Search for the cell housing the specified text and yield its (X, Y) center coordinate. 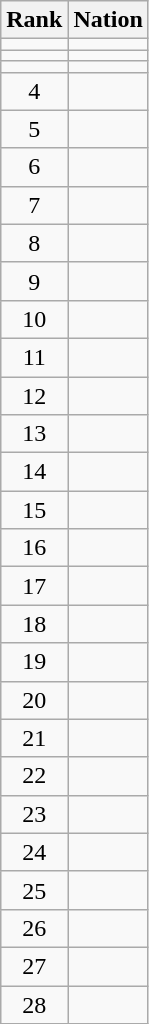
24 (34, 852)
14 (34, 472)
27 (34, 966)
23 (34, 814)
9 (34, 281)
7 (34, 205)
10 (34, 319)
28 (34, 1005)
12 (34, 395)
Nation (108, 20)
26 (34, 928)
4 (34, 91)
20 (34, 700)
15 (34, 510)
18 (34, 624)
25 (34, 890)
Rank (34, 20)
8 (34, 243)
16 (34, 548)
11 (34, 357)
21 (34, 738)
5 (34, 129)
19 (34, 662)
13 (34, 434)
6 (34, 167)
17 (34, 586)
22 (34, 776)
